For the text-containing cell, return its midpoint in [X, Y] coordinate format. 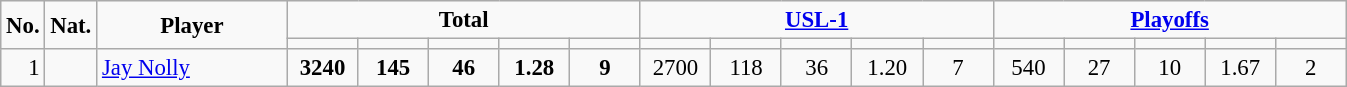
27 [1100, 68]
Jay Nolly [192, 68]
Nat. [71, 25]
1 [23, 68]
3240 [322, 68]
9 [606, 68]
No. [23, 25]
46 [464, 68]
10 [1170, 68]
36 [816, 68]
118 [746, 68]
145 [394, 68]
2700 [676, 68]
Player [192, 25]
1.28 [534, 68]
1.67 [1240, 68]
Total [464, 20]
1.20 [888, 68]
2 [1312, 68]
Playoffs [1170, 20]
USL-1 [816, 20]
7 [958, 68]
540 [1028, 68]
